Extract the [x, y] coordinate from the center of the cell holding the provided text.  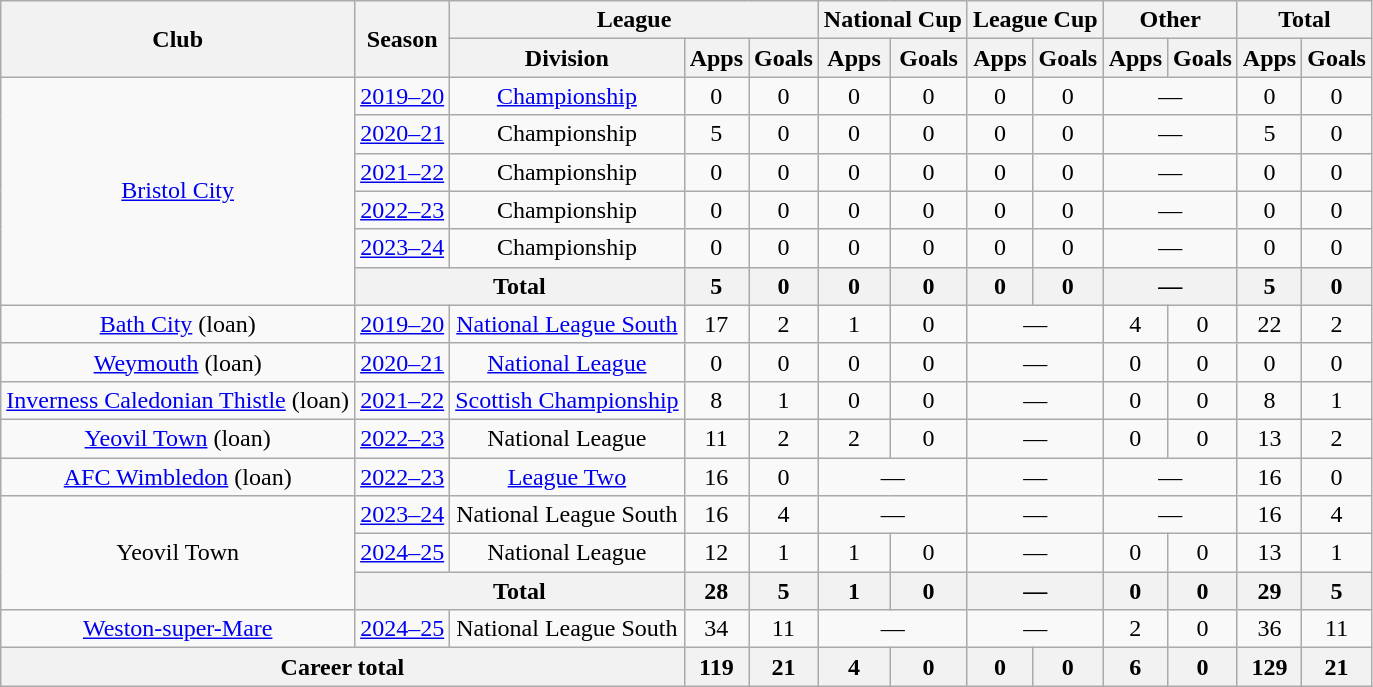
34 [716, 629]
Bath City (loan) [178, 324]
119 [716, 667]
28 [716, 591]
League Cup [1035, 20]
Season [402, 39]
Other [1170, 20]
22 [1269, 324]
Inverness Caledonian Thistle (loan) [178, 400]
17 [716, 324]
29 [1269, 591]
League Two [567, 477]
Yeovil Town [178, 553]
Career total [342, 667]
6 [1135, 667]
12 [716, 553]
Weymouth (loan) [178, 362]
League [634, 20]
Weston-super-Mare [178, 629]
Division [567, 58]
36 [1269, 629]
AFC Wimbledon (loan) [178, 477]
Scottish Championship [567, 400]
129 [1269, 667]
Club [178, 39]
National Cup [892, 20]
Bristol City [178, 191]
Yeovil Town (loan) [178, 438]
